Return (x, y) of the center of cell containing provided text 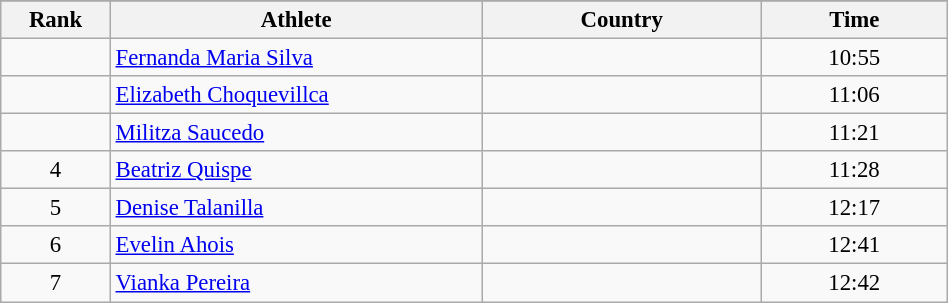
Athlete (296, 20)
Evelin Ahois (296, 245)
Fernanda Maria Silva (296, 58)
6 (56, 245)
11:28 (854, 170)
Time (854, 20)
Beatriz Quispe (296, 170)
Militza Saucedo (296, 133)
5 (56, 208)
Vianka Pereira (296, 283)
11:21 (854, 133)
12:17 (854, 208)
12:41 (854, 245)
12:42 (854, 283)
7 (56, 283)
4 (56, 170)
Rank (56, 20)
Denise Talanilla (296, 208)
Elizabeth Choquevillca (296, 95)
11:06 (854, 95)
10:55 (854, 58)
Country (622, 20)
